Return (X, Y) of the center of cell containing provided text 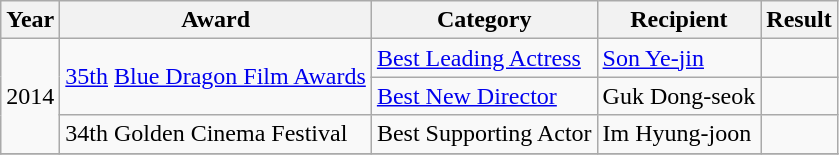
35th Blue Dragon Film Awards (216, 77)
Im Hyung-joon (679, 134)
Award (216, 20)
2014 (30, 96)
Result (799, 20)
Guk Dong-seok (679, 96)
Year (30, 20)
Best New Director (484, 96)
Best Supporting Actor (484, 134)
Best Leading Actress (484, 58)
Son Ye-jin (679, 58)
Recipient (679, 20)
34th Golden Cinema Festival (216, 134)
Category (484, 20)
